Determine the (x, y) coordinate at the center of the cell enclosing the given text.  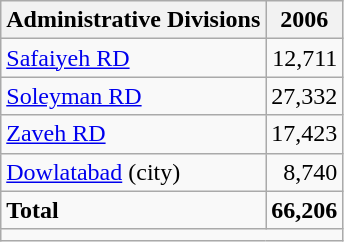
12,711 (304, 58)
27,332 (304, 96)
Soleyman RD (134, 96)
17,423 (304, 134)
2006 (304, 20)
Zaveh RD (134, 134)
66,206 (304, 210)
Total (134, 210)
Safaiyeh RD (134, 58)
Administrative Divisions (134, 20)
Dowlatabad (city) (134, 172)
8,740 (304, 172)
